From the cell containing the given text, extract its center point as (X, Y) coordinate. 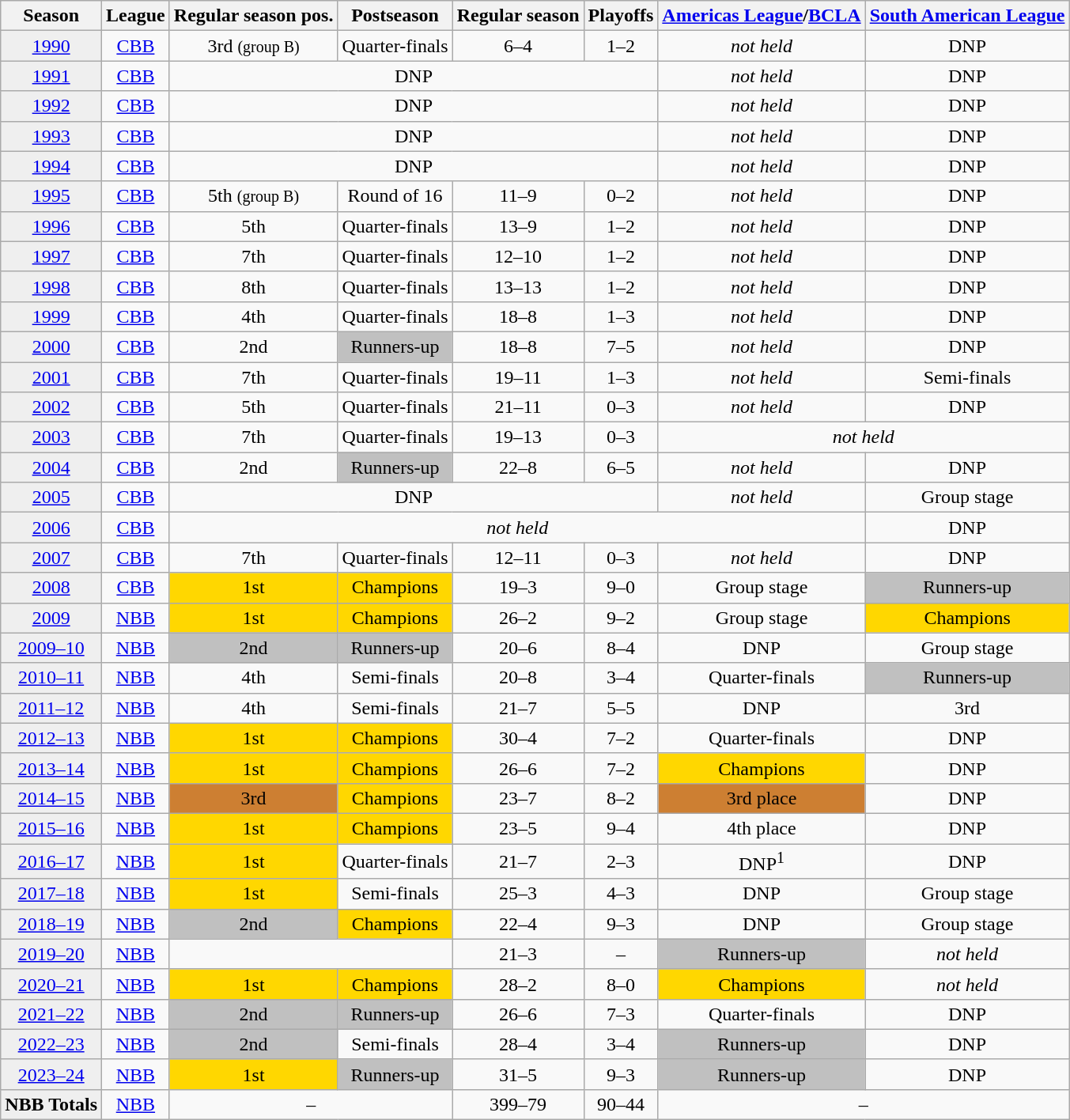
2005 (51, 498)
League (136, 16)
2014–15 (51, 798)
1998 (51, 286)
30–4 (518, 738)
7–5 (621, 346)
3rd place (762, 798)
21–11 (518, 407)
2000 (51, 346)
6–5 (621, 467)
1999 (51, 316)
2002 (51, 407)
2022–23 (51, 1044)
Round of 16 (395, 196)
23–5 (518, 828)
22–4 (518, 924)
12–11 (518, 558)
Americas League/BCLA (762, 16)
9–0 (621, 588)
2016–17 (51, 861)
Regular season (518, 16)
Regular season pos. (253, 16)
2017–18 (51, 894)
2006 (51, 528)
1996 (51, 226)
20–6 (518, 648)
19–13 (518, 437)
399–79 (518, 1104)
26–2 (518, 618)
6–4 (518, 46)
Postseason (395, 16)
13–13 (518, 286)
2020–21 (51, 984)
South American League (967, 16)
5th (group B) (253, 196)
3rd (group B) (253, 46)
2013–14 (51, 768)
2009 (51, 618)
90–44 (621, 1104)
9–2 (621, 618)
19–3 (518, 588)
2012–13 (51, 738)
2009–10 (51, 648)
Playoffs (621, 16)
1995 (51, 196)
DNP1 (762, 861)
2–3 (621, 861)
20–8 (518, 678)
1990 (51, 46)
1997 (51, 256)
2004 (51, 467)
8th (253, 286)
1993 (51, 136)
19–11 (518, 377)
2010–11 (51, 678)
2001 (51, 377)
4th place (762, 828)
13–9 (518, 226)
2021–22 (51, 1014)
7–3 (621, 1014)
2018–19 (51, 924)
22–8 (518, 467)
28–2 (518, 984)
21–3 (518, 954)
Season (51, 16)
9–4 (621, 828)
2003 (51, 437)
2007 (51, 558)
2011–12 (51, 708)
NBB Totals (51, 1104)
2019–20 (51, 954)
2015–16 (51, 828)
0–2 (621, 196)
8–2 (621, 798)
5–5 (621, 708)
28–4 (518, 1044)
8–4 (621, 648)
1991 (51, 76)
4–3 (621, 894)
31–5 (518, 1074)
2008 (51, 588)
2023–24 (51, 1074)
12–10 (518, 256)
23–7 (518, 798)
11–9 (518, 196)
25–3 (518, 894)
1994 (51, 166)
8–0 (621, 984)
1992 (51, 106)
